Locate the cell with the specified text and output its [x, y] center coordinate. 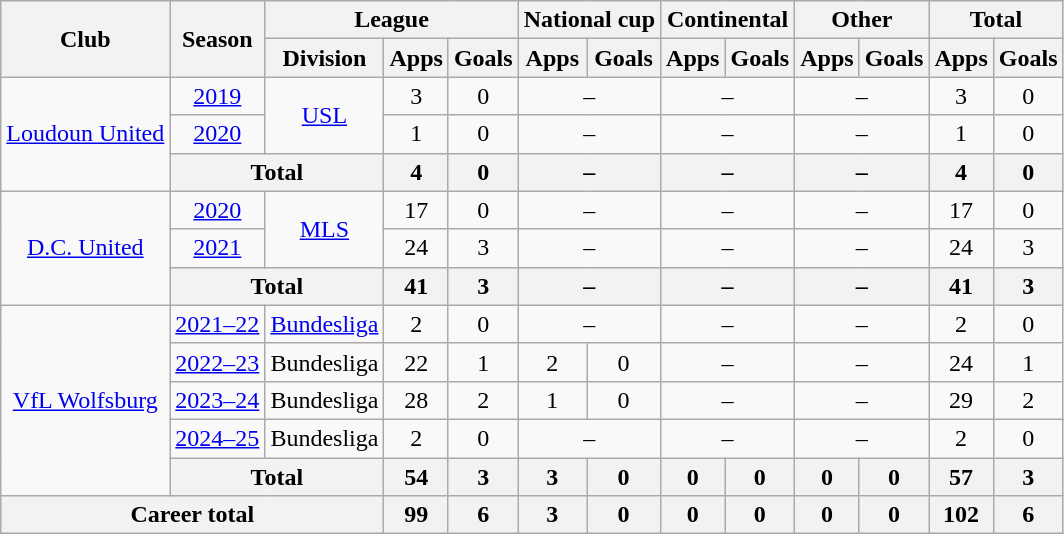
MLS [324, 229]
2023–24 [218, 400]
2021 [218, 248]
Other [862, 20]
Continental [728, 20]
99 [416, 515]
22 [416, 362]
54 [416, 477]
Division [324, 58]
Club [86, 39]
29 [961, 400]
2022–23 [218, 362]
2021–22 [218, 324]
USL [324, 115]
League [392, 20]
D.C. United [86, 248]
28 [416, 400]
2019 [218, 96]
2024–25 [218, 438]
57 [961, 477]
Season [218, 39]
Loudoun United [86, 134]
102 [961, 515]
National cup [589, 20]
VfL Wolfsburg [86, 400]
Career total [192, 515]
